Locate the cell with the specified text and output its [x, y] center coordinate. 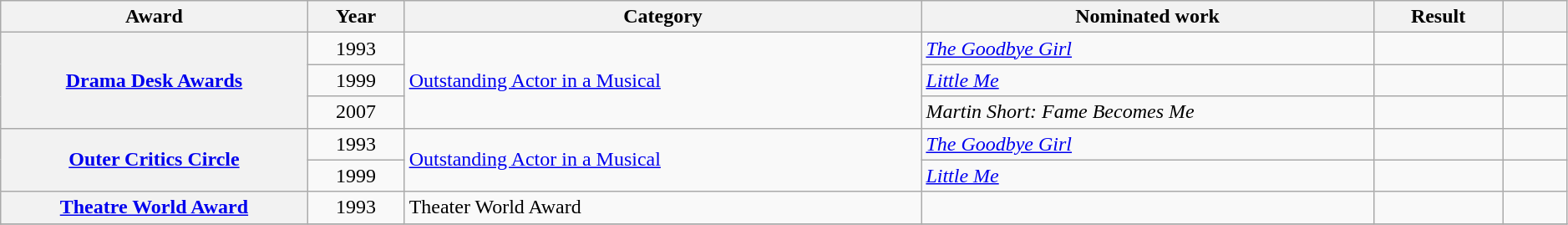
2007 [356, 112]
Year [356, 17]
Martin Short: Fame Becomes Me [1148, 112]
Theatre World Award [154, 207]
Award [154, 17]
Category [663, 17]
Nominated work [1148, 17]
Result [1439, 17]
Drama Desk Awards [154, 80]
Outer Critics Circle [154, 160]
Theater World Award [663, 207]
